Return the [x, y] coordinate for the center point of the cell that contains the specified text.  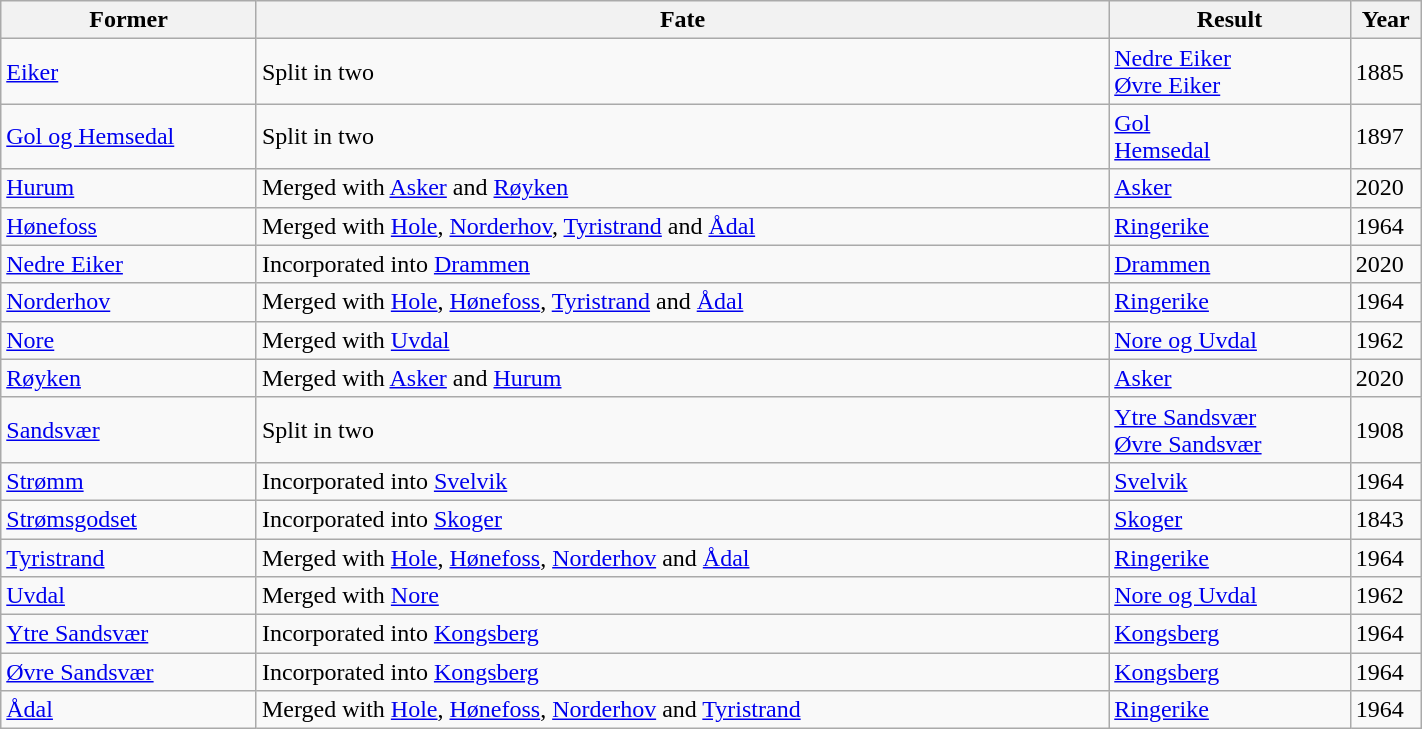
Merged with Uvdal [682, 340]
Skoger [1230, 519]
Strømsgodset [129, 519]
Merged with Asker and Hurum [682, 378]
Incorporated into Skoger [682, 519]
Norderhov [129, 302]
Year [1386, 20]
Eiker [129, 72]
Svelvik [1230, 481]
Incorporated into Drammen [682, 264]
Uvdal [129, 596]
Strømm [129, 481]
1843 [1386, 519]
Ytre SandsværØvre Sandsvær [1230, 430]
Nore [129, 340]
Incorporated into Svelvik [682, 481]
Merged with Asker and Røyken [682, 188]
1908 [1386, 430]
Ytre Sandsvær [129, 634]
Røyken [129, 378]
Tyristrand [129, 557]
Fate [682, 20]
Nedre Eiker [129, 264]
Merged with Hole, Hønefoss, Norderhov and Ådal [682, 557]
Merged with Hole, Norderhov, Tyristrand and Ådal [682, 226]
Øvre Sandsvær [129, 672]
1885 [1386, 72]
Hønefoss [129, 226]
Ådal [129, 710]
Sandsvær [129, 430]
Merged with Hole, Hønefoss, Tyristrand and Ådal [682, 302]
Merged with Hole, Hønefoss, Norderhov and Tyristrand [682, 710]
Former [129, 20]
Hurum [129, 188]
Merged with Nore [682, 596]
Drammen [1230, 264]
Result [1230, 20]
Nedre EikerØvre Eiker [1230, 72]
1897 [1386, 136]
Gol og Hemsedal [129, 136]
GolHemsedal [1230, 136]
